Provide the (X, Y) coordinate of the cell's center where the given text is located.  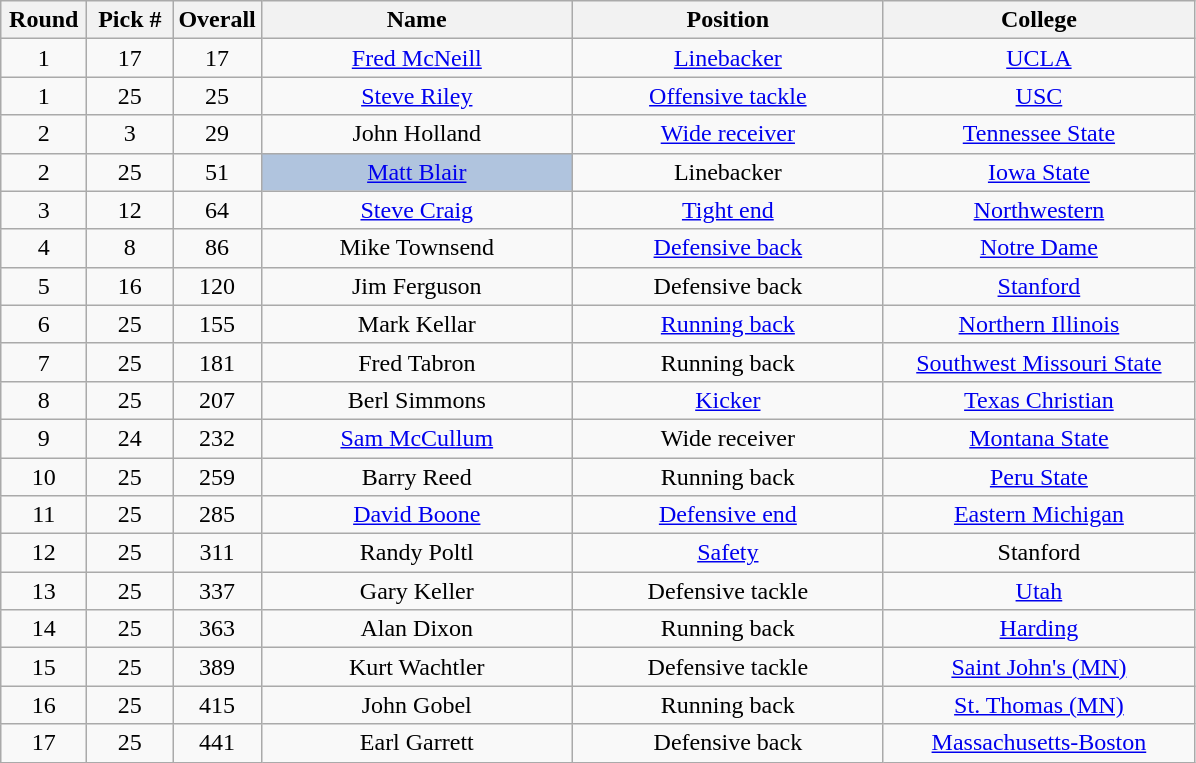
John Holland (416, 134)
Kurt Wachtler (416, 667)
Steve Craig (416, 210)
Mike Townsend (416, 248)
337 (217, 591)
Harding (1038, 629)
120 (217, 286)
10 (44, 477)
311 (217, 553)
Defensive end (728, 515)
Jim Ferguson (416, 286)
Earl Garrett (416, 743)
Gary Keller (416, 591)
13 (44, 591)
Kicker (728, 400)
7 (44, 362)
Name (416, 20)
Eastern Michigan (1038, 515)
232 (217, 438)
415 (217, 705)
9 (44, 438)
207 (217, 400)
24 (130, 438)
Steve Riley (416, 96)
4 (44, 248)
Iowa State (1038, 172)
Safety (728, 553)
Tennessee State (1038, 134)
Saint John's (MN) (1038, 667)
Fred McNeill (416, 58)
259 (217, 477)
David Boone (416, 515)
College (1038, 20)
USC (1038, 96)
51 (217, 172)
Montana State (1038, 438)
Notre Dame (1038, 248)
155 (217, 324)
St. Thomas (MN) (1038, 705)
441 (217, 743)
UCLA (1038, 58)
29 (217, 134)
Northwestern (1038, 210)
15 (44, 667)
64 (217, 210)
Alan Dixon (416, 629)
Massachusetts-Boston (1038, 743)
86 (217, 248)
Texas Christian (1038, 400)
Northern Illinois (1038, 324)
Overall (217, 20)
Pick # (130, 20)
6 (44, 324)
Matt Blair (416, 172)
363 (217, 629)
Barry Reed (416, 477)
285 (217, 515)
Utah (1038, 591)
John Gobel (416, 705)
Berl Simmons (416, 400)
14 (44, 629)
389 (217, 667)
Tight end (728, 210)
Position (728, 20)
Peru State (1038, 477)
Southwest Missouri State (1038, 362)
Round (44, 20)
11 (44, 515)
Fred Tabron (416, 362)
Offensive tackle (728, 96)
Sam McCullum (416, 438)
5 (44, 286)
Randy Poltl (416, 553)
181 (217, 362)
Mark Kellar (416, 324)
